From the cell containing the given text, extract its center point as [X, Y] coordinate. 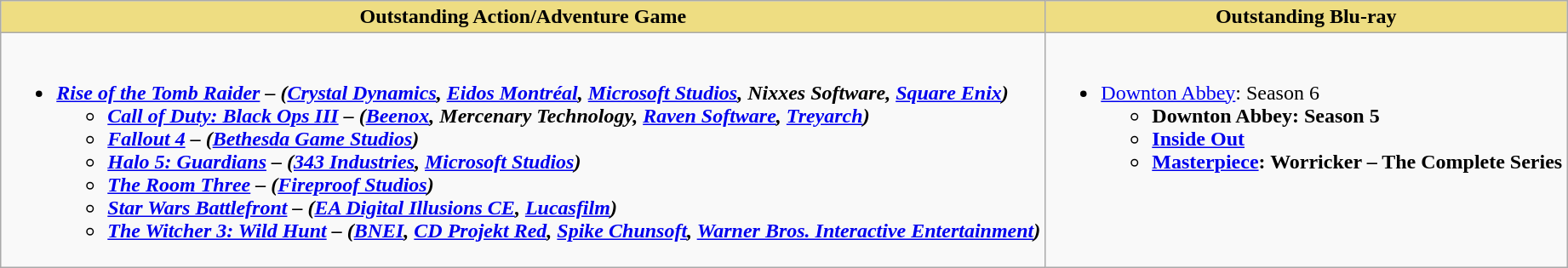
Outstanding Action/Adventure Game [523, 17]
Outstanding Blu-ray [1306, 17]
Downton Abbey: Season 6Downton Abbey: Season 5Inside OutMasterpiece: Worricker – The Complete Series [1306, 150]
